Return the (X, Y) coordinate for the center point of the cell that contains the specified text.  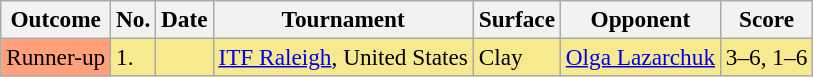
Clay (516, 57)
1. (134, 57)
Score (766, 19)
Tournament (343, 19)
Date (184, 19)
No. (134, 19)
Runner-up (56, 57)
Olga Lazarchuk (640, 57)
Opponent (640, 19)
3–6, 1–6 (766, 57)
Surface (516, 19)
ITF Raleigh, United States (343, 57)
Outcome (56, 19)
